Locate the cell with the specified text and output its [X, Y] center coordinate. 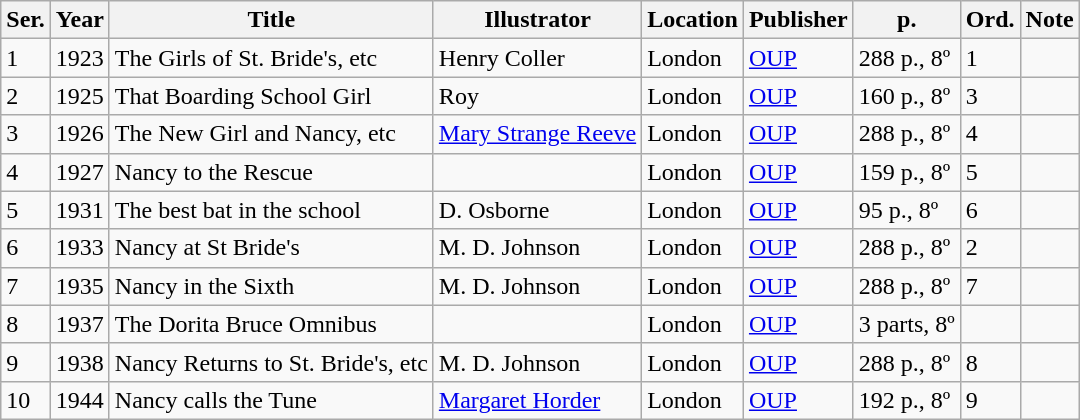
Location [693, 20]
Year [80, 20]
Mary Strange Reeve [537, 134]
Ser. [26, 20]
Ord. [990, 20]
Roy [537, 96]
The Dorita Bruce Omnibus [271, 324]
192 p., 8º [906, 400]
1927 [80, 172]
160 p., 8º [906, 96]
10 [26, 400]
The best bat in the school [271, 210]
1937 [80, 324]
159 p., 8º [906, 172]
1926 [80, 134]
The Girls of St. Bride's, etc [271, 58]
Title [271, 20]
Nancy to the Rescue [271, 172]
That Boarding School Girl [271, 96]
Nancy at St Bride's [271, 248]
Nancy calls the Tune [271, 400]
The New Girl and Nancy, etc [271, 134]
Margaret Horder [537, 400]
1931 [80, 210]
Henry Coller [537, 58]
1938 [80, 362]
Publisher [798, 20]
D. Osborne [537, 210]
1923 [80, 58]
1944 [80, 400]
1933 [80, 248]
Nancy Returns to St. Bride's, etc [271, 362]
Note [1050, 20]
p. [906, 20]
1925 [80, 96]
Illustrator [537, 20]
3 parts, 8º [906, 324]
Nancy in the Sixth [271, 286]
95 p., 8º [906, 210]
1935 [80, 286]
